Capture the cell that displays the provided text and extract its (X, Y) central coordinate. 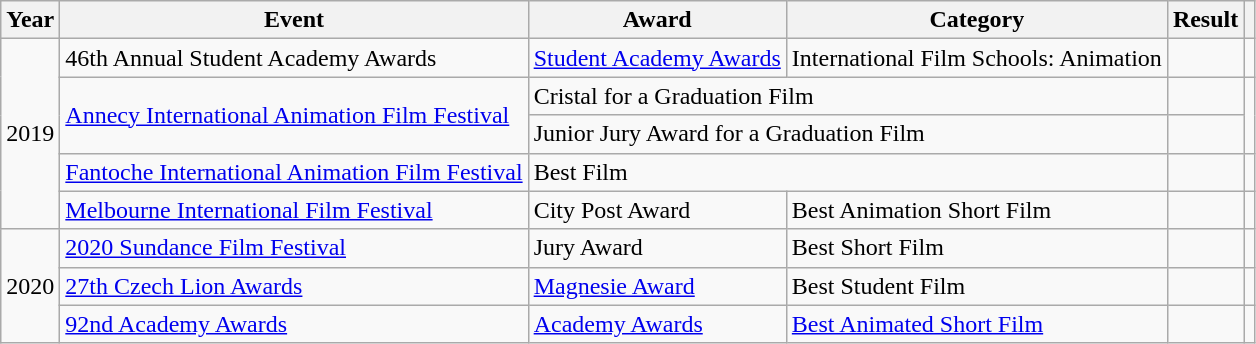
Year (30, 20)
2020 (30, 286)
27th Czech Lion Awards (294, 286)
City Post Award (657, 210)
Magnesie Award (657, 286)
Jury Award (657, 248)
Academy Awards (657, 324)
46th Annual Student Academy Awards (294, 58)
2019 (30, 134)
Category (976, 20)
Award (657, 20)
92nd Academy Awards (294, 324)
2020 Sundance Film Festival (294, 248)
Junior Jury Award for a Graduation Film (848, 134)
Best Student Film (976, 286)
Best Animated Short Film (976, 324)
Melbourne International Film Festival (294, 210)
Best Short Film (976, 248)
Annecy International Animation Film Festival (294, 115)
Best Animation Short Film (976, 210)
Best Film (848, 172)
Result (1205, 20)
International Film Schools: Animation (976, 58)
Event (294, 20)
Cristal for a Graduation Film (848, 96)
Student Academy Awards (657, 58)
Fantoche International Animation Film Festival (294, 172)
